Provide the [x, y] coordinate of the cell's center where the given text is located.  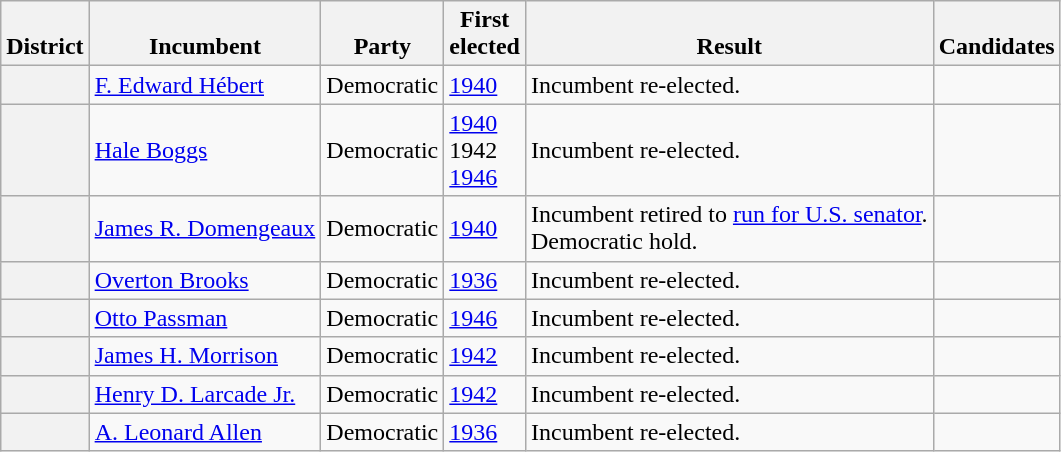
F. Edward Hébert [205, 85]
Henry D. Larcade Jr. [205, 394]
Party [382, 34]
1946 [485, 318]
James R. Domengeaux [205, 228]
James H. Morrison [205, 356]
Result [729, 34]
Candidates [996, 34]
Overton Brooks [205, 280]
Incumbent retired to run for U.S. senator.Democratic hold. [729, 228]
Firstelected [485, 34]
District [45, 34]
19401942 1946 [485, 150]
A. Leonard Allen [205, 432]
Hale Boggs [205, 150]
Incumbent [205, 34]
Otto Passman [205, 318]
